Return [x, y] of the center of cell containing provided text 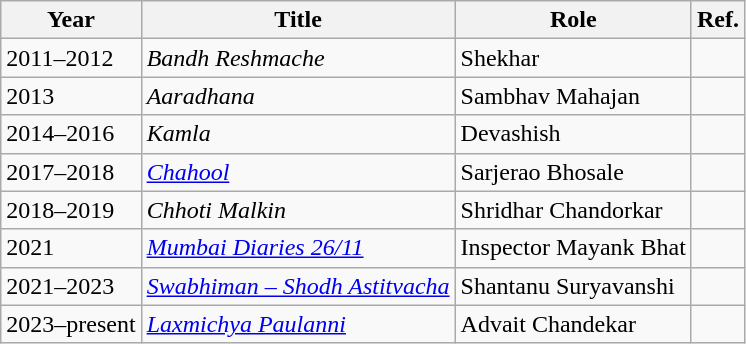
2023–present [71, 324]
Sambhav Mahajan [573, 96]
2021 [71, 248]
Chhoti Malkin [298, 210]
Shridhar Chandorkar [573, 210]
Chahool [298, 172]
2011–2012 [71, 58]
Advait Chandekar [573, 324]
2021–2023 [71, 286]
Role [573, 20]
Ref. [718, 20]
Laxmichya Paulanni [298, 324]
Devashish [573, 134]
Swabhiman – Shodh Astitvacha [298, 286]
Sarjerao Bhosale [573, 172]
Year [71, 20]
2014–2016 [71, 134]
Bandh Reshmache [298, 58]
Title [298, 20]
Shekhar [573, 58]
Shantanu Suryavanshi [573, 286]
Kamla [298, 134]
Mumbai Diaries 26/11 [298, 248]
2017–2018 [71, 172]
2013 [71, 96]
Inspector Mayank Bhat [573, 248]
Aaradhana [298, 96]
2018–2019 [71, 210]
